Locate the cell with the specified text and output its (X, Y) center coordinate. 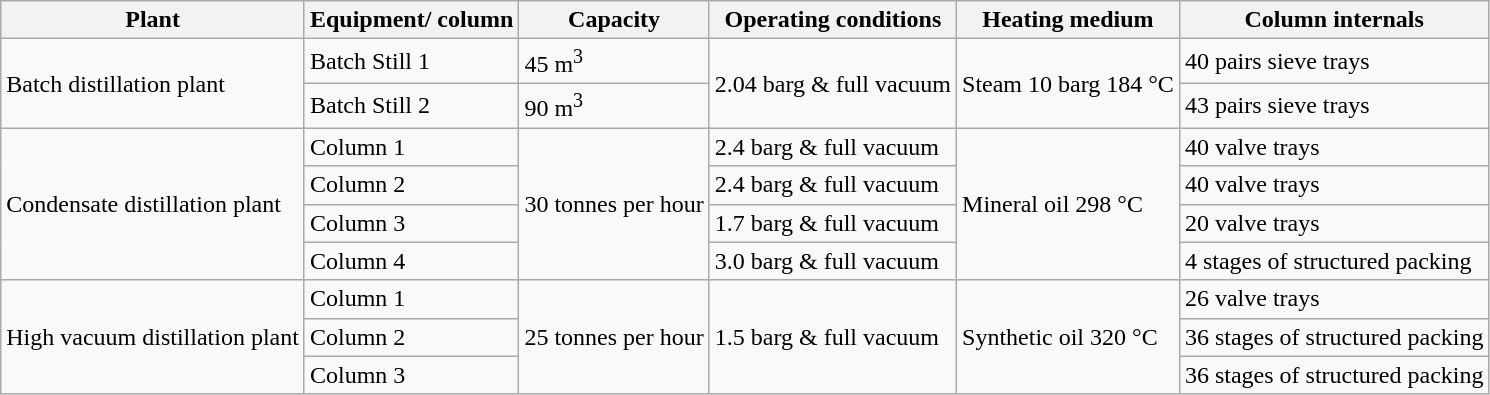
4 stages of structured packing (1334, 261)
Batch Still 2 (411, 106)
2.04 barg & full vacuum (832, 84)
Heating medium (1068, 20)
90 m3 (614, 106)
Column internals (1334, 20)
25 tonnes per hour (614, 337)
3.0 barg & full vacuum (832, 261)
Capacity (614, 20)
Equipment/ column (411, 20)
Synthetic oil 320 °C (1068, 337)
Mineral oil 298 °C (1068, 204)
Condensate distillation plant (153, 204)
45 m3 (614, 62)
40 pairs sieve trays (1334, 62)
Batch distillation plant (153, 84)
Batch Still 1 (411, 62)
26 valve trays (1334, 299)
Column 4 (411, 261)
1.7 barg & full vacuum (832, 223)
Steam 10 barg 184 °C (1068, 84)
Operating conditions (832, 20)
Plant (153, 20)
43 pairs sieve trays (1334, 106)
High vacuum distillation plant (153, 337)
1.5 barg & full vacuum (832, 337)
20 valve trays (1334, 223)
30 tonnes per hour (614, 204)
